Pinpoint the cell where the given text exists, returning its (X, Y) midpoint coordinate. 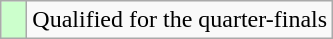
Qualified for the quarter-finals (180, 20)
